Return the (x, y) coordinate for the center point of the cell that contains the specified text.  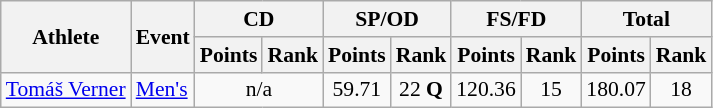
120.36 (486, 90)
180.07 (616, 90)
Event (163, 36)
18 (682, 90)
Men's (163, 90)
FS/FD (516, 19)
Athlete (66, 36)
Tomáš Verner (66, 90)
22 Q (422, 90)
Total (646, 19)
59.71 (357, 90)
15 (552, 90)
SP/OD (387, 19)
CD (259, 19)
n/a (259, 90)
